Return the (x, y) coordinate for the center point of the cell that contains the specified text.  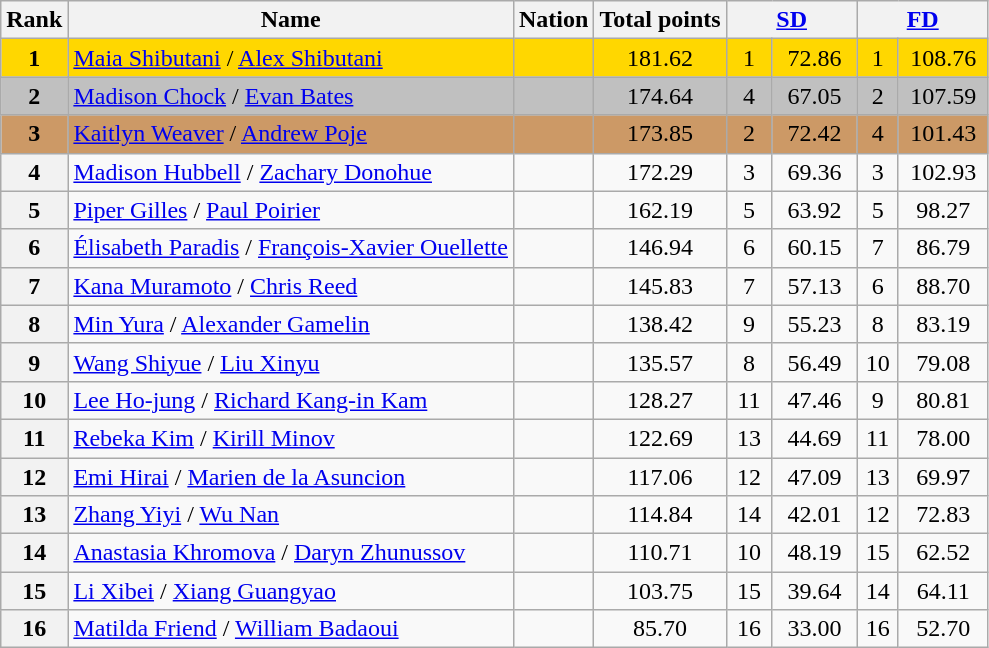
114.84 (660, 515)
107.59 (943, 96)
Anastasia Khromova / Daryn Zhunussov (291, 553)
Maia Shibutani / Alex Shibutani (291, 58)
122.69 (660, 438)
80.81 (943, 400)
110.71 (660, 553)
Zhang Yiyi / Wu Nan (291, 515)
39.64 (814, 591)
72.86 (814, 58)
72.42 (814, 134)
Élisabeth Paradis / François-Xavier Ouellette (291, 248)
Lee Ho-jung / Richard Kang-in Kam (291, 400)
47.46 (814, 400)
138.42 (660, 324)
79.08 (943, 362)
128.27 (660, 400)
88.70 (943, 286)
172.29 (660, 172)
78.00 (943, 438)
Nation (553, 20)
117.06 (660, 477)
145.83 (660, 286)
Name (291, 20)
181.62 (660, 58)
83.19 (943, 324)
33.00 (814, 629)
Madison Chock / Evan Bates (291, 96)
47.09 (814, 477)
Kana Muramoto / Chris Reed (291, 286)
44.69 (814, 438)
Madison Hubbell / Zachary Donohue (291, 172)
56.49 (814, 362)
146.94 (660, 248)
101.43 (943, 134)
62.52 (943, 553)
162.19 (660, 210)
69.36 (814, 172)
FD (922, 20)
Piper Gilles / Paul Poirier (291, 210)
102.93 (943, 172)
Matilda Friend / William Badaoui (291, 629)
86.79 (943, 248)
64.11 (943, 591)
Total points (660, 20)
135.57 (660, 362)
60.15 (814, 248)
42.01 (814, 515)
Emi Hirai / Marien de la Asuncion (291, 477)
108.76 (943, 58)
57.13 (814, 286)
Wang Shiyue / Liu Xinyu (291, 362)
48.19 (814, 553)
67.05 (814, 96)
52.70 (943, 629)
69.97 (943, 477)
103.75 (660, 591)
Min Yura / Alexander Gamelin (291, 324)
85.70 (660, 629)
173.85 (660, 134)
SD (792, 20)
Li Xibei / Xiang Guangyao (291, 591)
Kaitlyn Weaver / Andrew Poje (291, 134)
Rebeka Kim / Kirill Minov (291, 438)
Rank (34, 20)
174.64 (660, 96)
63.92 (814, 210)
98.27 (943, 210)
72.83 (943, 515)
55.23 (814, 324)
